Locate the cell with the specified text and output its (X, Y) center coordinate. 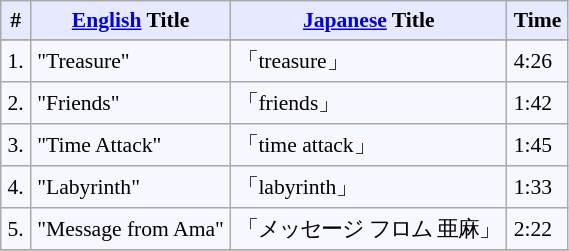
"Time Attack" (130, 145)
「メッセージ フロム 亜麻」 (369, 229)
「treasure」 (369, 61)
English Title (130, 20)
「time attack」 (369, 145)
4. (16, 187)
1:45 (538, 145)
# (16, 20)
Japanese Title (369, 20)
"Friends" (130, 103)
「friends」 (369, 103)
Time (538, 20)
3. (16, 145)
1:42 (538, 103)
1. (16, 61)
2:22 (538, 229)
4:26 (538, 61)
5. (16, 229)
2. (16, 103)
1:33 (538, 187)
「labyrinth」 (369, 187)
"Treasure" (130, 61)
"Message from Ama" (130, 229)
"Labyrinth" (130, 187)
